Search for the cell housing the specified text and yield its (x, y) center coordinate. 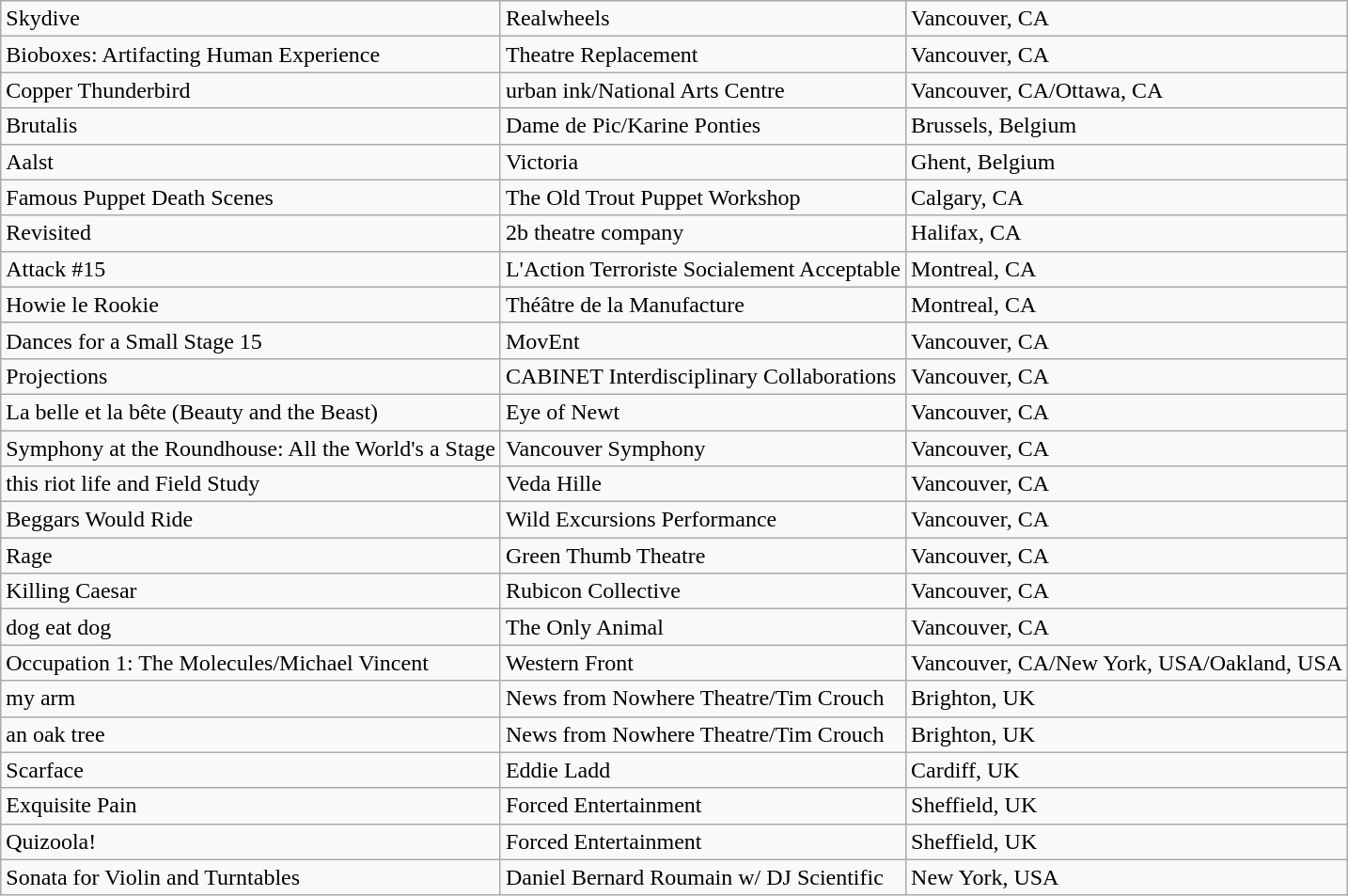
Attack #15 (251, 269)
Howie le Rookie (251, 305)
Dame de Pic/Karine Ponties (703, 126)
Brussels, Belgium (1127, 126)
L'Action Terroriste Socialement Acceptable (703, 269)
Revisited (251, 233)
Victoria (703, 162)
Aalst (251, 162)
CABINET Interdisciplinary Collaborations (703, 376)
Symphony at the Roundhouse: All the World's a Stage (251, 448)
Brutalis (251, 126)
Copper Thunderbird (251, 90)
Rubicon Collective (703, 591)
Occupation 1: The Molecules/Michael Vincent (251, 663)
urban ink/National Arts Centre (703, 90)
The Only Animal (703, 627)
my arm (251, 699)
Calgary, CA (1127, 197)
La belle et la bête (Beauty and the Beast) (251, 412)
The Old Trout Puppet Workshop (703, 197)
Sonata for Violin and Turntables (251, 877)
Cardiff, UK (1127, 770)
Projections (251, 376)
Veda Hille (703, 484)
dog eat dog (251, 627)
Halifax, CA (1127, 233)
Daniel Bernard Roumain w/ DJ Scientific (703, 877)
Dances for a Small Stage 15 (251, 340)
Vancouver Symphony (703, 448)
MovEnt (703, 340)
an oak tree (251, 734)
Vancouver, CA/Ottawa, CA (1127, 90)
Rage (251, 556)
Skydive (251, 19)
Famous Puppet Death Scenes (251, 197)
2b theatre company (703, 233)
Eddie Ladd (703, 770)
Killing Caesar (251, 591)
Theatre Replacement (703, 55)
Western Front (703, 663)
this riot life and Field Study (251, 484)
Bioboxes: Artifacting Human Experience (251, 55)
Exquisite Pain (251, 806)
Realwheels (703, 19)
Green Thumb Theatre (703, 556)
Quizoola! (251, 841)
Wild Excursions Performance (703, 520)
Ghent, Belgium (1127, 162)
New York, USA (1127, 877)
Vancouver, CA/New York, USA/Oakland, USA (1127, 663)
Scarface (251, 770)
Eye of Newt (703, 412)
Beggars Would Ride (251, 520)
Théâtre de la Manufacture (703, 305)
